Search for the cell housing the specified text and yield its (x, y) center coordinate. 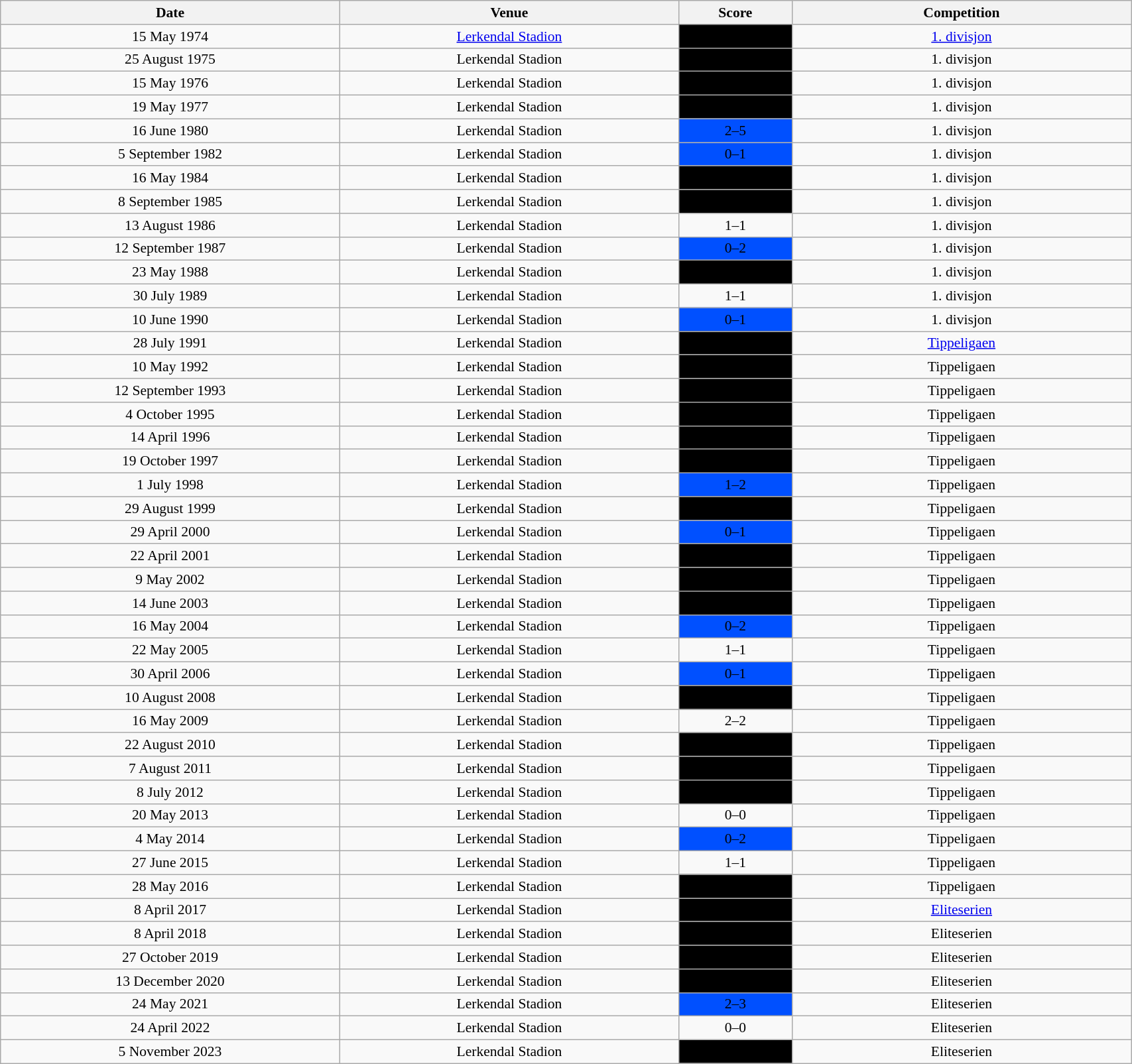
19 October 1997 (170, 461)
4–0 (735, 934)
16 May 2009 (170, 721)
1–2 (735, 485)
24 May 2021 (170, 1004)
10 August 2008 (170, 697)
12 September 1993 (170, 390)
27 October 2019 (170, 957)
22 August 2010 (170, 745)
29 August 1999 (170, 508)
7 August 2011 (170, 768)
Competition (962, 13)
Date (170, 13)
28 July 1991 (170, 343)
5 November 2023 (170, 1052)
8 September 1985 (170, 202)
2–3 (735, 1004)
4–1 (735, 202)
Venue (509, 13)
19 May 1977 (170, 107)
28 May 2016 (170, 886)
8 April 2017 (170, 910)
23 May 1988 (170, 272)
27 June 2015 (170, 863)
22 April 2001 (170, 556)
24 April 2022 (170, 1028)
14 April 1996 (170, 438)
2–2 (735, 721)
20 May 2013 (170, 815)
14 June 2003 (170, 603)
22 May 2005 (170, 650)
16 June 1980 (170, 131)
1 July 1998 (170, 485)
13 December 2020 (170, 981)
4 October 1995 (170, 414)
15 May 1976 (170, 84)
16 May 2004 (170, 626)
9 May 2002 (170, 579)
10 June 1990 (170, 320)
30 April 2006 (170, 674)
4 May 2014 (170, 839)
8 July 2012 (170, 792)
13 August 1986 (170, 225)
4–2 (735, 272)
5–0 (735, 603)
29 April 2000 (170, 532)
Score (735, 13)
15 May 1974 (170, 36)
5 September 1982 (170, 154)
12 September 1987 (170, 249)
2–5 (735, 131)
3–2 (735, 60)
16 May 1984 (170, 178)
8 April 2018 (170, 934)
10 May 1992 (170, 367)
25 August 1975 (170, 60)
30 July 1989 (170, 296)
